Output the [x, y] coordinate of the center of the cell containing the given text.  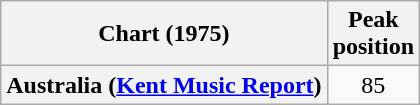
85 [373, 85]
Australia (Kent Music Report) [164, 85]
Chart (1975) [164, 34]
Peakposition [373, 34]
